Capture the cell that displays the provided text and extract its (X, Y) central coordinate. 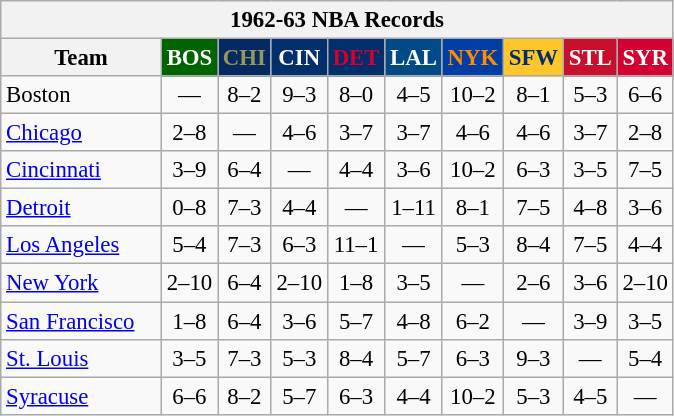
Boston (82, 95)
SYR (645, 58)
Chicago (82, 133)
STL (590, 58)
BOS (189, 58)
Cincinnati (82, 170)
Syracuse (82, 396)
CHI (245, 58)
LAL (414, 58)
Los Angeles (82, 245)
CIN (299, 58)
11–1 (356, 245)
NYK (472, 58)
1962-63 NBA Records (338, 20)
DET (356, 58)
SFW (533, 58)
6–2 (472, 321)
2–6 (533, 283)
1–11 (414, 208)
Team (82, 58)
Detroit (82, 208)
St. Louis (82, 358)
0–8 (189, 208)
New York (82, 283)
San Francisco (82, 321)
8–0 (356, 95)
